Determine the (X, Y) coordinate at the center of the cell enclosing the given text.  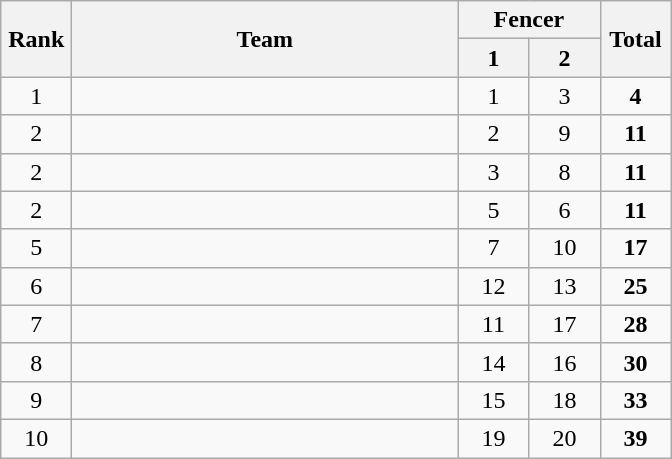
Rank (36, 39)
15 (494, 400)
4 (636, 96)
19 (494, 438)
13 (564, 286)
14 (494, 362)
18 (564, 400)
12 (494, 286)
33 (636, 400)
Fencer (529, 20)
Team (265, 39)
25 (636, 286)
Total (636, 39)
28 (636, 324)
30 (636, 362)
20 (564, 438)
39 (636, 438)
16 (564, 362)
